From the cell containing the given text, extract its center point as [X, Y] coordinate. 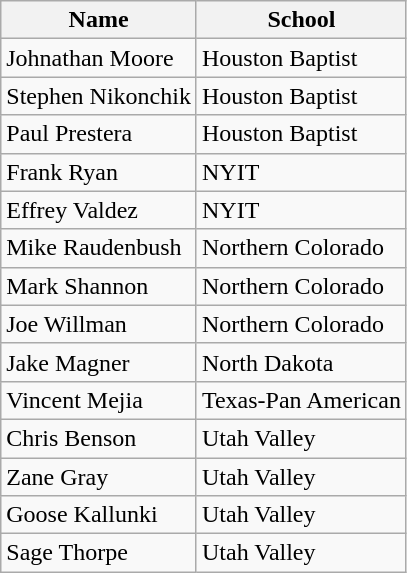
Chris Benson [99, 438]
Vincent Mejia [99, 400]
Texas-Pan American [301, 400]
Mike Raudenbush [99, 248]
Name [99, 20]
Joe Willman [99, 324]
Zane Gray [99, 477]
Mark Shannon [99, 286]
Jake Magner [99, 362]
Sage Thorpe [99, 553]
Johnathan Moore [99, 58]
Paul Prestera [99, 134]
School [301, 20]
Goose Kallunki [99, 515]
Effrey Valdez [99, 210]
Frank Ryan [99, 172]
Stephen Nikonchik [99, 96]
North Dakota [301, 362]
